Locate the cell with the specified text and output its [X, Y] center coordinate. 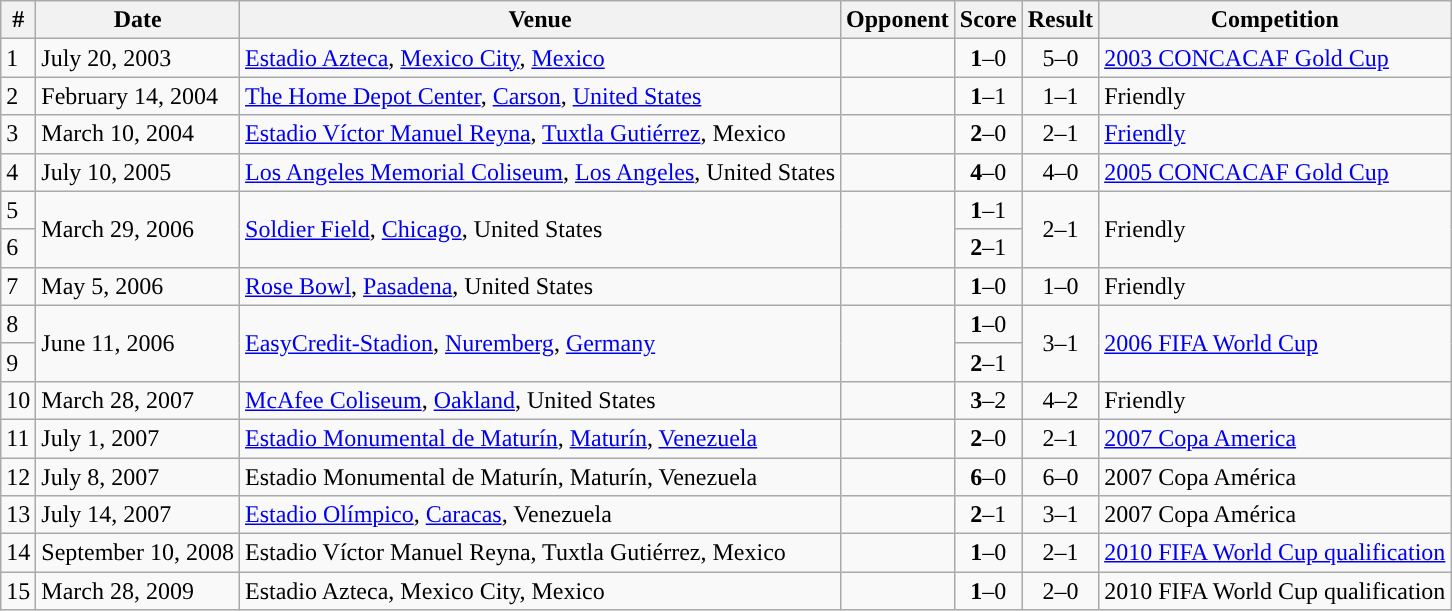
15 [18, 591]
8 [18, 324]
1 [18, 58]
May 5, 2006 [138, 286]
12 [18, 477]
2006 FIFA World Cup [1275, 343]
Score [988, 20]
EasyCredit-Stadion, Nuremberg, Germany [540, 343]
9 [18, 362]
July 20, 2003 [138, 58]
4–2 [1060, 400]
The Home Depot Center, Carson, United States [540, 96]
July 14, 2007 [138, 515]
6 [18, 248]
September 10, 2008 [138, 553]
5–0 [1060, 58]
March 28, 2009 [138, 591]
March 10, 2004 [138, 134]
July 1, 2007 [138, 438]
June 11, 2006 [138, 343]
4 [18, 172]
Opponent [898, 20]
Estadio Olímpico, Caracas, Venezuela [540, 515]
3–2 [988, 400]
2 [18, 96]
Soldier Field, Chicago, United States [540, 229]
July 8, 2007 [138, 477]
McAfee Coliseum, Oakland, United States [540, 400]
2007 Copa America [1275, 438]
3 [18, 134]
11 [18, 438]
5 [18, 210]
Date [138, 20]
Competition [1275, 20]
# [18, 20]
March 28, 2007 [138, 400]
July 10, 2005 [138, 172]
14 [18, 553]
7 [18, 286]
2003 CONCACAF Gold Cup [1275, 58]
February 14, 2004 [138, 96]
10 [18, 400]
Venue [540, 20]
Los Angeles Memorial Coliseum, Los Angeles, United States [540, 172]
Result [1060, 20]
13 [18, 515]
2005 CONCACAF Gold Cup [1275, 172]
March 29, 2006 [138, 229]
Rose Bowl, Pasadena, United States [540, 286]
